Return (X, Y) of the center of cell containing provided text 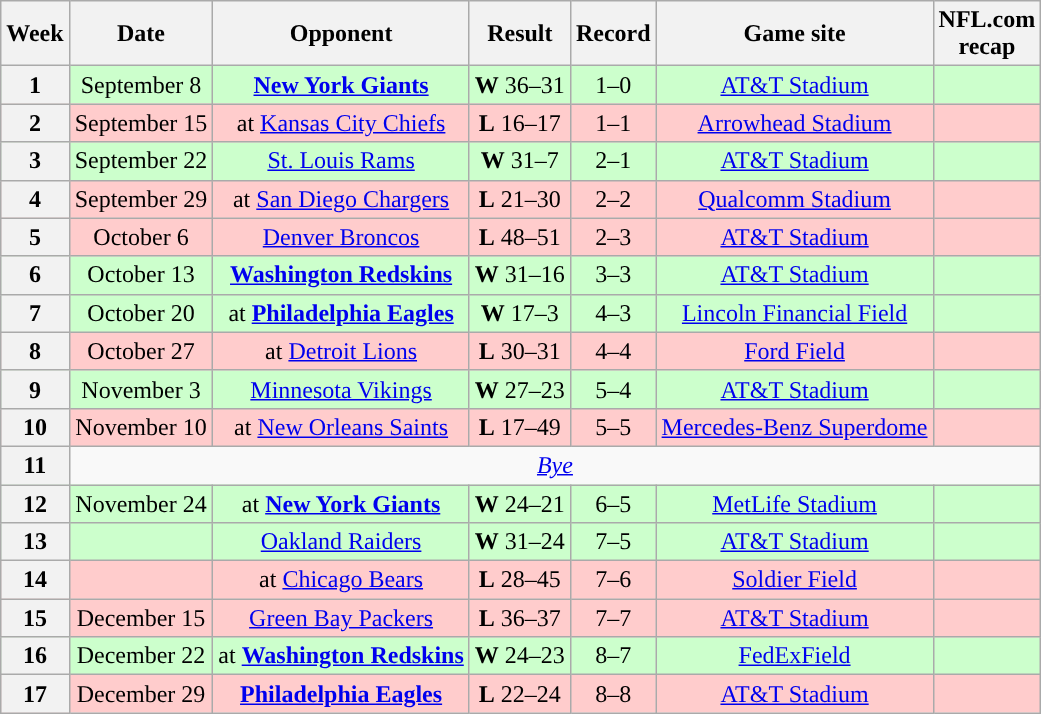
1–1 (613, 123)
L 22–24 (520, 694)
at Chicago Bears (341, 580)
L 21–30 (520, 199)
W 27–23 (520, 389)
Arrowhead Stadium (794, 123)
September 22 (141, 161)
Mercedes-Benz Superdome (794, 427)
4–3 (613, 313)
17 (35, 694)
at Philadelphia Eagles (341, 313)
Date (141, 34)
October 13 (141, 275)
Qualcomm Stadium (794, 199)
10 (35, 427)
2–1 (613, 161)
December 15 (141, 618)
2–2 (613, 199)
5 (35, 237)
W 31–24 (520, 542)
at Kansas City Chiefs (341, 123)
1 (35, 85)
Soldier Field (794, 580)
December 29 (141, 694)
Minnesota Vikings (341, 389)
W 24–21 (520, 503)
NFL.comrecap (987, 34)
September 15 (141, 123)
W 17–3 (520, 313)
11 (35, 465)
FedExField (794, 656)
Game site (794, 34)
7–6 (613, 580)
12 (35, 503)
2 (35, 123)
1–0 (613, 85)
5–5 (613, 427)
Record (613, 34)
L 48–51 (520, 237)
3–3 (613, 275)
8–7 (613, 656)
Philadelphia Eagles (341, 694)
October 27 (141, 351)
at Washington Redskins (341, 656)
Washington Redskins (341, 275)
W 36–31 (520, 85)
St. Louis Rams (341, 161)
at San Diego Chargers (341, 199)
at New York Giants (341, 503)
7 (35, 313)
Bye (555, 465)
W 31–7 (520, 161)
Green Bay Packers (341, 618)
9 (35, 389)
15 (35, 618)
November 10 (141, 427)
5–4 (613, 389)
at New Orleans Saints (341, 427)
September 8 (141, 85)
7–7 (613, 618)
6–5 (613, 503)
L 36–37 (520, 618)
7–5 (613, 542)
Lincoln Financial Field (794, 313)
8–8 (613, 694)
Opponent (341, 34)
September 29 (141, 199)
L 16–17 (520, 123)
at Detroit Lions (341, 351)
L 28–45 (520, 580)
3 (35, 161)
Denver Broncos (341, 237)
W 31–16 (520, 275)
New York Giants (341, 85)
Oakland Raiders (341, 542)
W 24–23 (520, 656)
4–4 (613, 351)
December 22 (141, 656)
8 (35, 351)
MetLife Stadium (794, 503)
14 (35, 580)
November 24 (141, 503)
4 (35, 199)
Week (35, 34)
November 3 (141, 389)
16 (35, 656)
Ford Field (794, 351)
2–3 (613, 237)
L 17–49 (520, 427)
October 6 (141, 237)
October 20 (141, 313)
L 30–31 (520, 351)
Result (520, 34)
6 (35, 275)
13 (35, 542)
